Search for the cell housing the specified text and yield its [x, y] center coordinate. 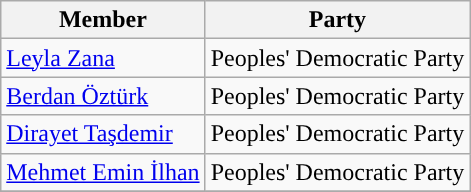
Mehmet Emin İlhan [103, 172]
Party [338, 20]
Member [103, 20]
Leyla Zana [103, 58]
Berdan Öztürk [103, 96]
Dirayet Taşdemir [103, 134]
